Extract the (x, y) coordinate from the center of the cell holding the provided text.  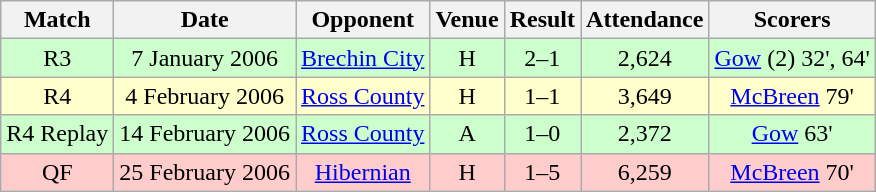
Result (542, 20)
R3 (58, 58)
Opponent (363, 20)
R4 (58, 96)
2,624 (645, 58)
R4 Replay (58, 134)
QF (58, 172)
2,372 (645, 134)
4 February 2006 (205, 96)
A (467, 134)
Scorers (792, 20)
Date (205, 20)
14 February 2006 (205, 134)
McBreen 79' (792, 96)
2–1 (542, 58)
Gow (2) 32', 64' (792, 58)
1–0 (542, 134)
Brechin City (363, 58)
Gow 63' (792, 134)
Hibernian (363, 172)
3,649 (645, 96)
25 February 2006 (205, 172)
Match (58, 20)
6,259 (645, 172)
Venue (467, 20)
1–5 (542, 172)
7 January 2006 (205, 58)
1–1 (542, 96)
Attendance (645, 20)
McBreen 70' (792, 172)
